Scan for the cell matching the given text and deliver its [x, y] coordinate at center. 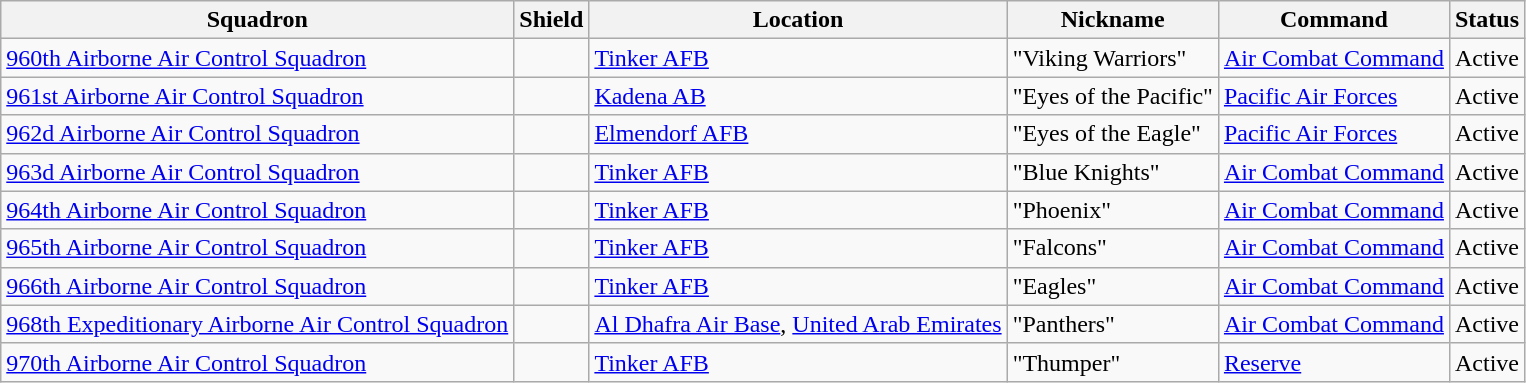
Command [1334, 20]
"Panthers" [1112, 324]
960th Airborne Air Control Squadron [258, 58]
"Eyes of the Eagle" [1112, 134]
"Thumper" [1112, 362]
Location [798, 20]
962d Airborne Air Control Squadron [258, 134]
"Eyes of the Pacific" [1112, 96]
"Phoenix" [1112, 210]
964th Airborne Air Control Squadron [258, 210]
Elmendorf AFB [798, 134]
970th Airborne Air Control Squadron [258, 362]
Status [1486, 20]
Squadron [258, 20]
Shield [552, 20]
"Falcons" [1112, 248]
Al Dhafra Air Base, United Arab Emirates [798, 324]
963d Airborne Air Control Squadron [258, 172]
Kadena AB [798, 96]
"Viking Warriors" [1112, 58]
"Blue Knights" [1112, 172]
961st Airborne Air Control Squadron [258, 96]
968th Expeditionary Airborne Air Control Squadron [258, 324]
966th Airborne Air Control Squadron [258, 286]
Reserve [1334, 362]
965th Airborne Air Control Squadron [258, 248]
Nickname [1112, 20]
"Eagles" [1112, 286]
